From the cell containing the given text, extract its center point as (x, y) coordinate. 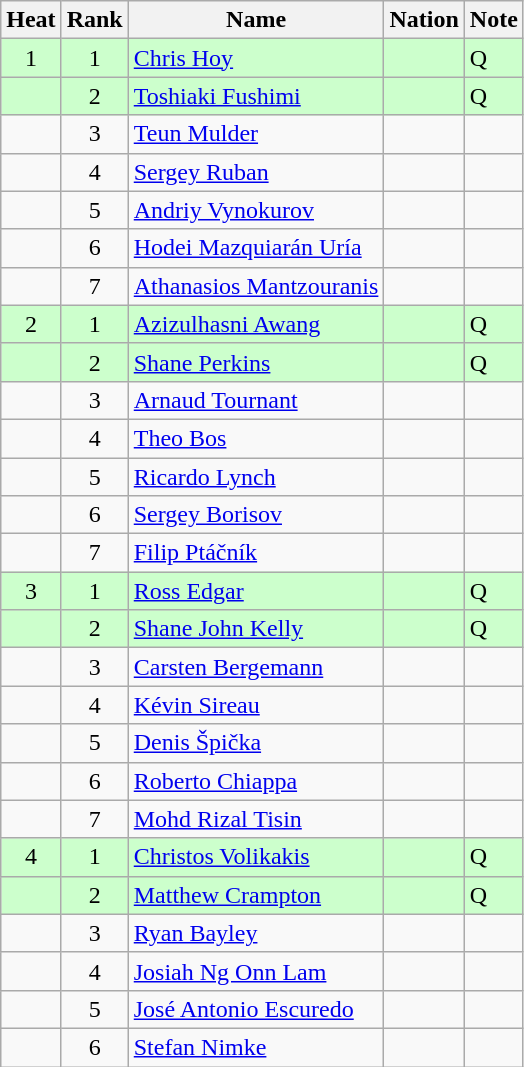
Azizulhasni Awang (256, 324)
Matthew Crampton (256, 895)
Teun Mulder (256, 134)
Theo Bos (256, 438)
Heat (31, 20)
Nation (424, 20)
José Antonio Escuredo (256, 1009)
Arnaud Tournant (256, 400)
Rank (94, 20)
Ryan Bayley (256, 933)
Chris Hoy (256, 58)
Andriy Vynokurov (256, 210)
Toshiaki Fushimi (256, 96)
Name (256, 20)
Mohd Rizal Tisin (256, 819)
Carsten Bergemann (256, 667)
Roberto Chiappa (256, 781)
Filip Ptáčník (256, 553)
Ricardo Lynch (256, 477)
Note (494, 20)
Shane Perkins (256, 362)
Kévin Sireau (256, 705)
Shane John Kelly (256, 629)
Ross Edgar (256, 591)
Josiah Ng Onn Lam (256, 971)
Hodei Mazquiarán Uría (256, 248)
Sergey Borisov (256, 515)
Sergey Ruban (256, 172)
Christos Volikakis (256, 857)
Stefan Nimke (256, 1047)
Athanasios Mantzouranis (256, 286)
Denis Špička (256, 743)
